Capture the cell that displays the provided text and extract its [x, y] central coordinate. 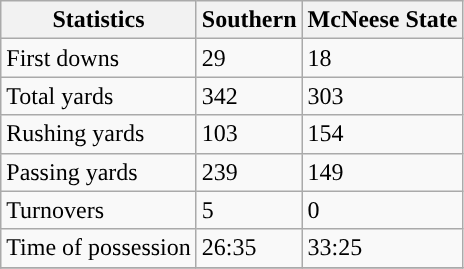
Total yards [99, 96]
33:25 [382, 248]
342 [249, 96]
Turnovers [99, 210]
26:35 [249, 248]
Passing yards [99, 172]
Rushing yards [99, 134]
154 [382, 134]
239 [249, 172]
18 [382, 58]
0 [382, 210]
Statistics [99, 20]
McNeese State [382, 20]
103 [249, 134]
303 [382, 96]
Time of possession [99, 248]
First downs [99, 58]
149 [382, 172]
Southern [249, 20]
5 [249, 210]
29 [249, 58]
